Find where the given text appears and provide that cell's center as (x, y) coordinate. 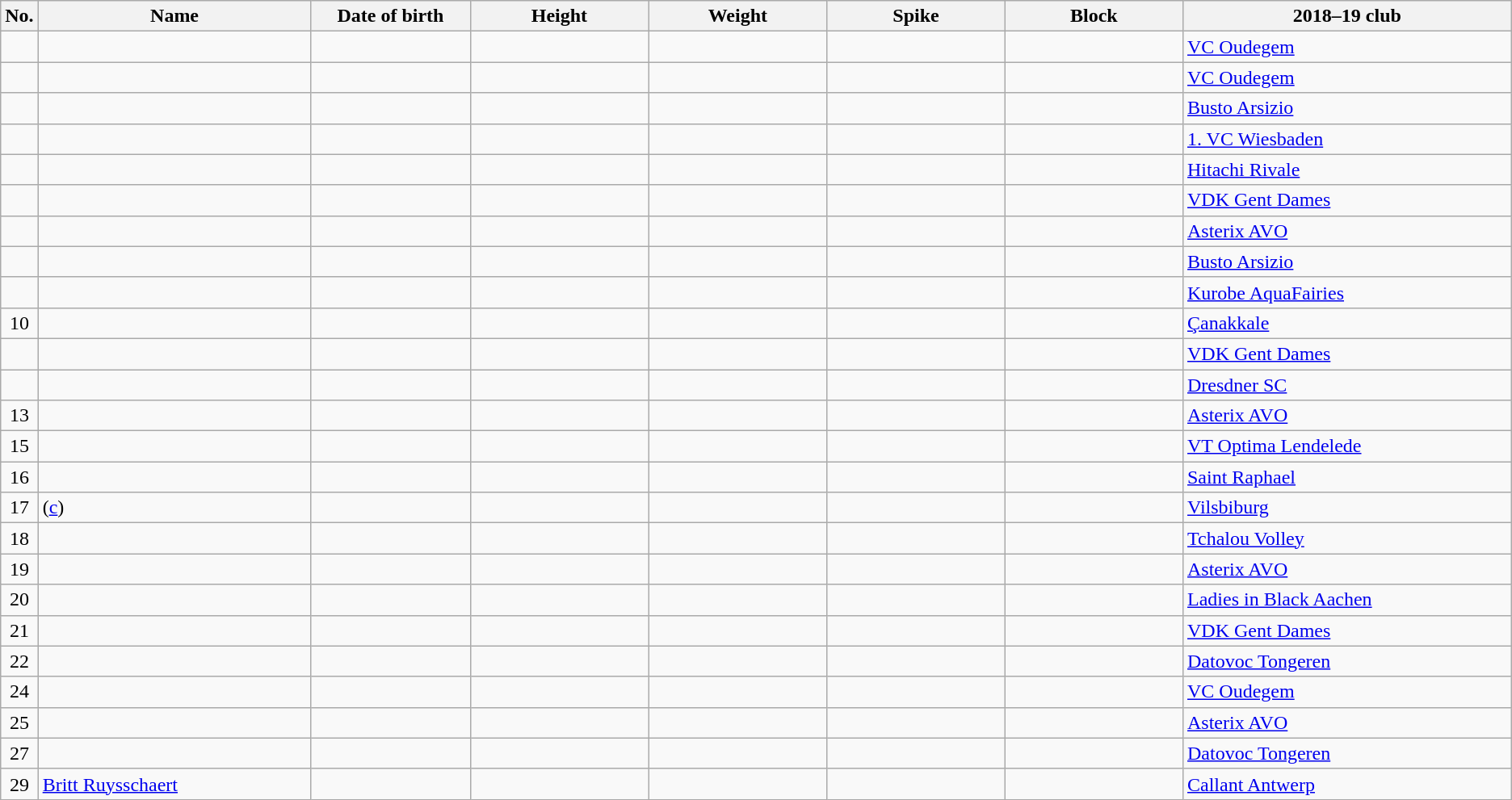
20 (19, 600)
Kurobe AquaFairies (1347, 292)
Çanakkale (1347, 323)
24 (19, 692)
Height (559, 16)
No. (19, 16)
Britt Ruysschaert (174, 784)
29 (19, 784)
Saint Raphael (1347, 477)
22 (19, 661)
25 (19, 723)
27 (19, 753)
(c) (174, 508)
10 (19, 323)
15 (19, 446)
Weight (738, 16)
Callant Antwerp (1347, 784)
13 (19, 416)
Vilsbiburg (1347, 508)
Date of birth (391, 16)
18 (19, 538)
Hitachi Rivale (1347, 170)
Tchalou Volley (1347, 538)
Spike (916, 16)
21 (19, 630)
1. VC Wiesbaden (1347, 139)
Ladies in Black Aachen (1347, 600)
VT Optima Lendelede (1347, 446)
17 (19, 508)
Block (1094, 16)
Dresdner SC (1347, 385)
Name (174, 16)
16 (19, 477)
2018–19 club (1347, 16)
19 (19, 569)
